Provide the [X, Y] coordinate of the cell's center where the given text is located.  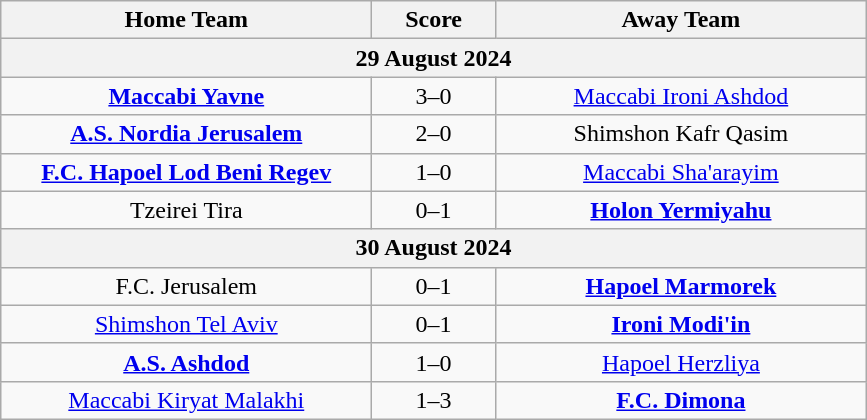
F.C. Jerusalem [186, 286]
Holon Yermiyahu [680, 210]
1–3 [434, 400]
Away Team [680, 20]
Maccabi Yavne [186, 96]
Score [434, 20]
29 August 2024 [434, 58]
F.C. Hapoel Lod Beni Regev [186, 172]
Maccabi Kiryat Malakhi [186, 400]
30 August 2024 [434, 248]
Tzeirei Tira [186, 210]
Maccabi Ironi Ashdod [680, 96]
A.S. Ashdod [186, 362]
Hapoel Herzliya [680, 362]
3–0 [434, 96]
Maccabi Sha'arayim [680, 172]
F.C. Dimona [680, 400]
A.S. Nordia Jerusalem [186, 134]
Home Team [186, 20]
2–0 [434, 134]
Shimshon Tel Aviv [186, 324]
Hapoel Marmorek [680, 286]
Shimshon Kafr Qasim [680, 134]
Ironi Modi'in [680, 324]
